Scan for the cell matching the given text and deliver its [x, y] coordinate at center. 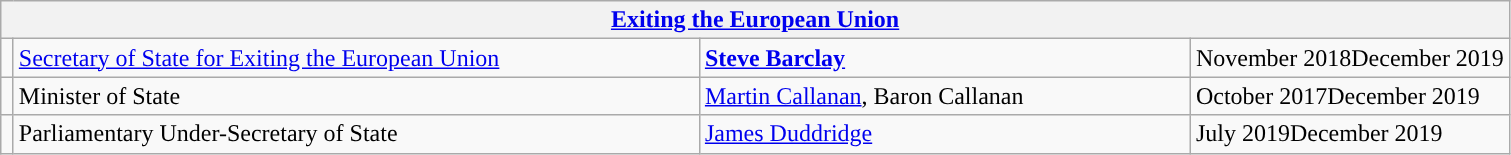
Secretary of State for Exiting the European Union [356, 58]
Martin Callanan, Baron Callanan [944, 96]
Exiting the European Union [756, 20]
Steve Barclay [944, 58]
Minister of State [356, 96]
July 2019December 2019 [1350, 134]
October 2017December 2019 [1350, 96]
Parliamentary Under-Secretary of State [356, 134]
November 2018December 2019 [1350, 58]
James Duddridge [944, 134]
